Provide the [x, y] coordinate of the cell's center where the given text is located.  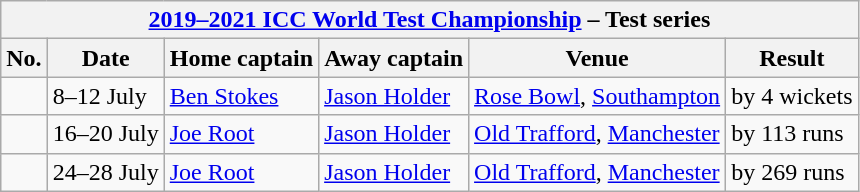
by 4 wickets [792, 96]
Result [792, 58]
Away captain [394, 58]
Ben Stokes [241, 96]
No. [24, 58]
2019–2021 ICC World Test Championship – Test series [430, 20]
Home captain [241, 58]
Venue [598, 58]
by 113 runs [792, 134]
8–12 July [106, 96]
by 269 runs [792, 172]
24–28 July [106, 172]
16–20 July [106, 134]
Rose Bowl, Southampton [598, 96]
Date [106, 58]
